Locate the cell with the specified text and output its [X, Y] center coordinate. 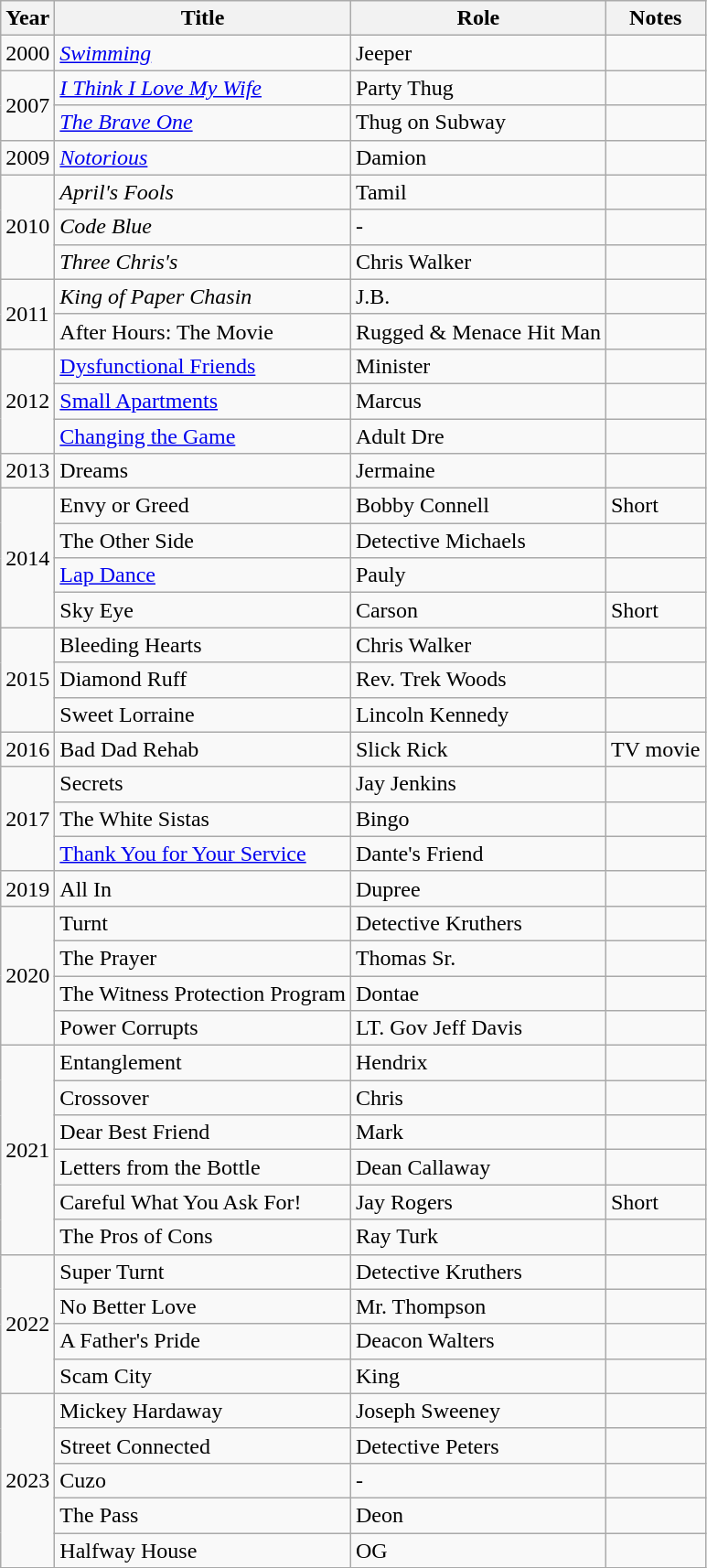
2014 [27, 558]
Sky Eye [203, 610]
Slick Rick [477, 749]
2011 [27, 314]
Deon [477, 1515]
Sweet Lorraine [203, 714]
Lap Dance [203, 575]
All In [203, 888]
Role [477, 18]
Damion [477, 157]
Street Connected [203, 1445]
Thomas Sr. [477, 958]
The Prayer [203, 958]
Deacon Walters [477, 1341]
Chris [477, 1098]
LT. Gov Jeff Davis [477, 1028]
Mickey Hardaway [203, 1411]
Tamil [477, 192]
Dontae [477, 993]
Dupree [477, 888]
Dean Callaway [477, 1167]
Adult Dre [477, 436]
Cuzo [203, 1480]
Party Thug [477, 88]
Carson [477, 610]
Super Turnt [203, 1272]
Dante's Friend [477, 854]
Thank You for Your Service [203, 854]
Turnt [203, 923]
Jay Rogers [477, 1202]
Small Apartments [203, 401]
Scam City [203, 1376]
2019 [27, 888]
Bingo [477, 819]
Envy or Greed [203, 506]
The Other Side [203, 541]
Crossover [203, 1098]
Lincoln Kennedy [477, 714]
Pauly [477, 575]
2007 [27, 105]
April's Fools [203, 192]
OG [477, 1551]
After Hours: The Movie [203, 331]
J.B. [477, 296]
Dear Best Friend [203, 1133]
Diamond Ruff [203, 680]
The Pass [203, 1515]
The Witness Protection Program [203, 993]
Secrets [203, 784]
2023 [27, 1480]
Joseph Sweeney [477, 1411]
Marcus [477, 401]
2000 [27, 53]
2020 [27, 975]
Power Corrupts [203, 1028]
Jermaine [477, 471]
2010 [27, 227]
Mark [477, 1133]
2021 [27, 1150]
Title [203, 18]
No Better Love [203, 1306]
King [477, 1376]
I Think I Love My Wife [203, 88]
Entanglement [203, 1063]
2022 [27, 1324]
Careful What You Ask For! [203, 1202]
The White Sistas [203, 819]
Bleeding Hearts [203, 645]
The Brave One [203, 123]
A Father's Pride [203, 1341]
2013 [27, 471]
Changing the Game [203, 436]
Rev. Trek Woods [477, 680]
Dysfunctional Friends [203, 366]
Code Blue [203, 227]
Bobby Connell [477, 506]
King of Paper Chasin [203, 296]
TV movie [655, 749]
Detective Peters [477, 1445]
2012 [27, 401]
Letters from the Bottle [203, 1167]
The Pros of Cons [203, 1237]
Hendrix [477, 1063]
Three Chris's [203, 262]
Thug on Subway [477, 123]
Notes [655, 18]
Mr. Thompson [477, 1306]
Rugged & Menace Hit Man [477, 331]
2015 [27, 680]
Notorious [203, 157]
2017 [27, 819]
2009 [27, 157]
Detective Michaels [477, 541]
Bad Dad Rehab [203, 749]
Jeeper [477, 53]
Halfway House [203, 1551]
Swimming [203, 53]
Minister [477, 366]
Ray Turk [477, 1237]
2016 [27, 749]
Jay Jenkins [477, 784]
Year [27, 18]
Dreams [203, 471]
